Extract the (x, y) coordinate from the center of the cell holding the provided text.  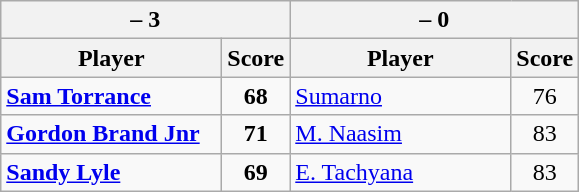
Sandy Lyle (112, 172)
Gordon Brand Jnr (112, 134)
69 (256, 172)
Sam Torrance (112, 96)
– 0 (434, 20)
M. Naasim (400, 134)
68 (256, 96)
– 3 (146, 20)
76 (545, 96)
71 (256, 134)
E. Tachyana (400, 172)
Sumarno (400, 96)
